Extract the [X, Y] coordinate from the center of the cell holding the provided text.  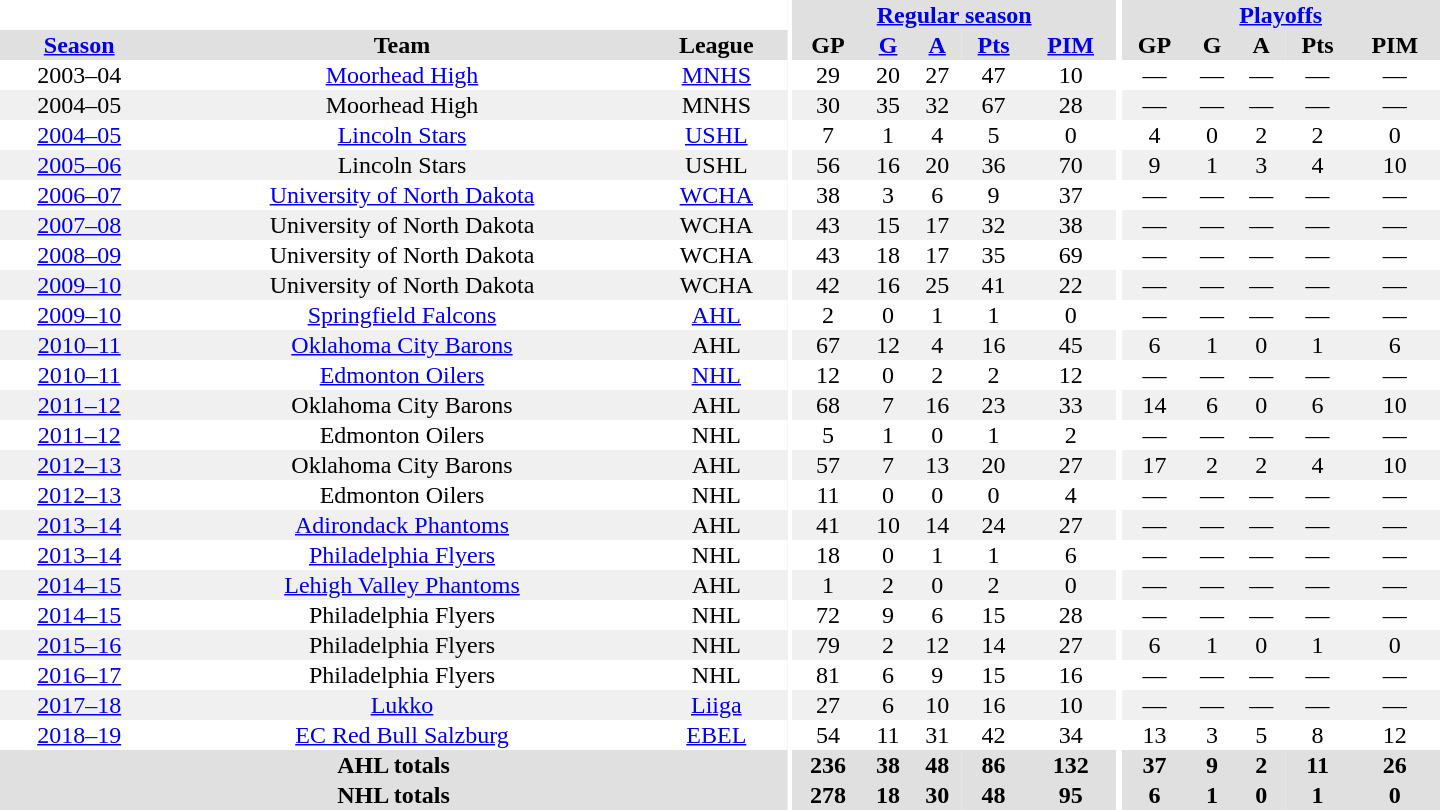
Playoffs [1280, 15]
34 [1070, 735]
33 [1070, 405]
Lukko [402, 705]
57 [828, 465]
45 [1070, 345]
29 [828, 75]
69 [1070, 255]
132 [1070, 765]
AHL totals [394, 765]
26 [1394, 765]
Liiga [716, 705]
2006–07 [79, 195]
68 [828, 405]
24 [994, 525]
2007–08 [79, 225]
70 [1070, 165]
EC Red Bull Salzburg [402, 735]
Lehigh Valley Phantoms [402, 585]
81 [828, 675]
72 [828, 615]
2017–18 [79, 705]
278 [828, 795]
Season [79, 45]
Regular season [954, 15]
31 [938, 735]
EBEL [716, 735]
236 [828, 765]
25 [938, 285]
54 [828, 735]
36 [994, 165]
League [716, 45]
2016–17 [79, 675]
2008–09 [79, 255]
Springfield Falcons [402, 315]
23 [994, 405]
22 [1070, 285]
2005–06 [79, 165]
2015–16 [79, 645]
8 [1318, 735]
95 [1070, 795]
2018–19 [79, 735]
2003–04 [79, 75]
56 [828, 165]
Adirondack Phantoms [402, 525]
86 [994, 765]
Team [402, 45]
NHL totals [394, 795]
47 [994, 75]
79 [828, 645]
